Return the [x, y] coordinate for the center point of the cell that contains the specified text.  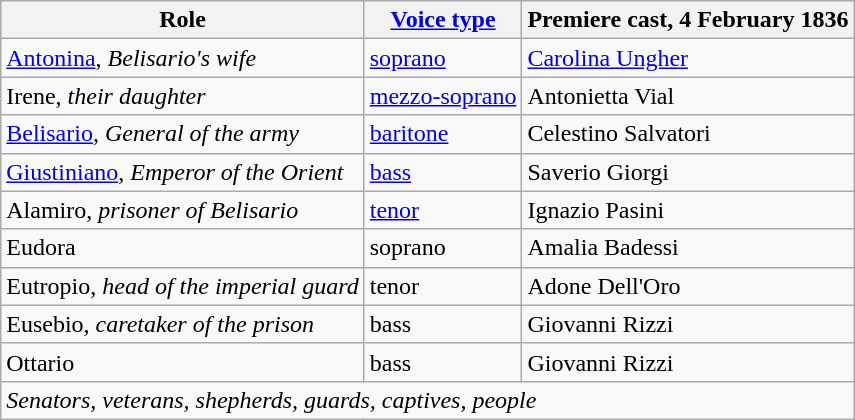
Premiere cast, 4 February 1836 [688, 20]
Amalia Badessi [688, 248]
baritone [443, 134]
Giustiniano, Emperor of the Orient [182, 172]
Ignazio Pasini [688, 210]
Voice type [443, 20]
Saverio Giorgi [688, 172]
Antonina, Belisario's wife [182, 58]
Adone Dell'Oro [688, 286]
mezzo-soprano [443, 96]
Carolina Ungher [688, 58]
Belisario, General of the army [182, 134]
Irene, their daughter [182, 96]
Antonietta Vial [688, 96]
Eutropio, head of the imperial guard [182, 286]
Celestino Salvatori [688, 134]
Alamiro, prisoner of Belisario [182, 210]
Eusebio, caretaker of the prison [182, 324]
Ottario [182, 362]
Role [182, 20]
Eudora [182, 248]
Senators, veterans, shepherds, guards, captives, people [428, 400]
